Capture the cell that displays the provided text and extract its (X, Y) central coordinate. 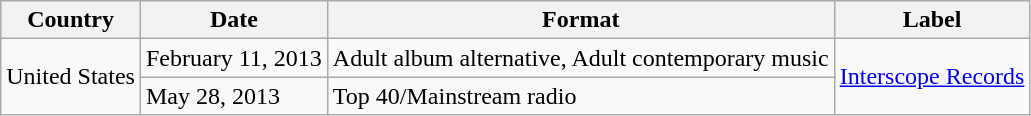
Top 40/Mainstream radio (580, 96)
Format (580, 20)
Label (932, 20)
Country (71, 20)
Interscope Records (932, 77)
Date (234, 20)
May 28, 2013 (234, 96)
Adult album alternative, Adult contemporary music (580, 58)
February 11, 2013 (234, 58)
United States (71, 77)
